Pinpoint the cell where the given text exists, returning its (x, y) midpoint coordinate. 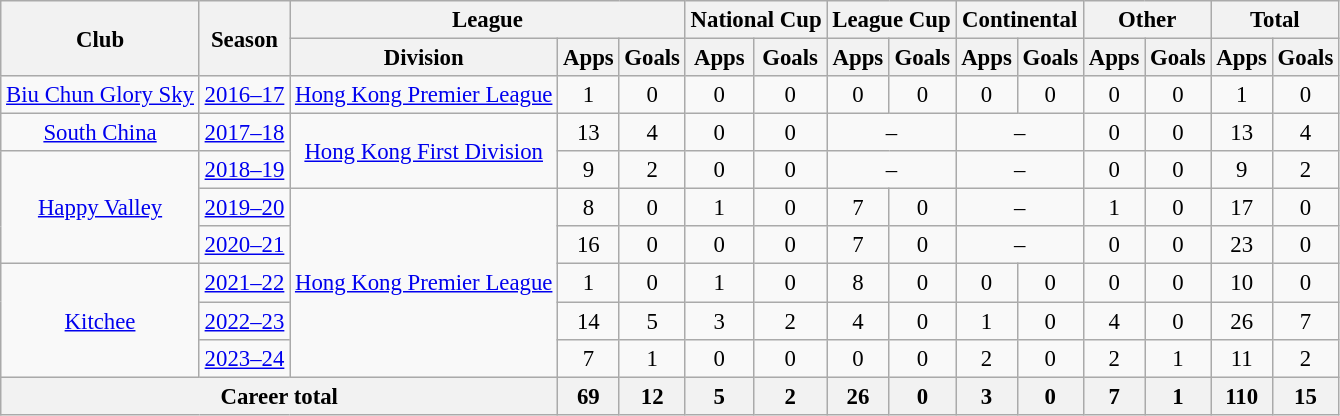
2023–24 (244, 358)
Other (1147, 20)
10 (1242, 283)
Kitchee (100, 320)
Season (244, 38)
16 (588, 245)
11 (1242, 358)
Career total (280, 396)
2017–18 (244, 133)
Club (100, 38)
National Cup (756, 20)
69 (588, 396)
League Cup (892, 20)
Happy Valley (100, 208)
2020–21 (244, 245)
17 (1242, 208)
110 (1242, 396)
23 (1242, 245)
2019–20 (244, 208)
2018–19 (244, 170)
2016–17 (244, 95)
14 (588, 321)
League (488, 20)
15 (1305, 396)
2022–23 (244, 321)
12 (652, 396)
Biu Chun Glory Sky (100, 95)
Hong Kong First Division (424, 152)
Continental (1020, 20)
Division (424, 58)
2021–22 (244, 283)
Total (1275, 20)
South China (100, 133)
